Locate the cell with the specified text and output its [X, Y] center coordinate. 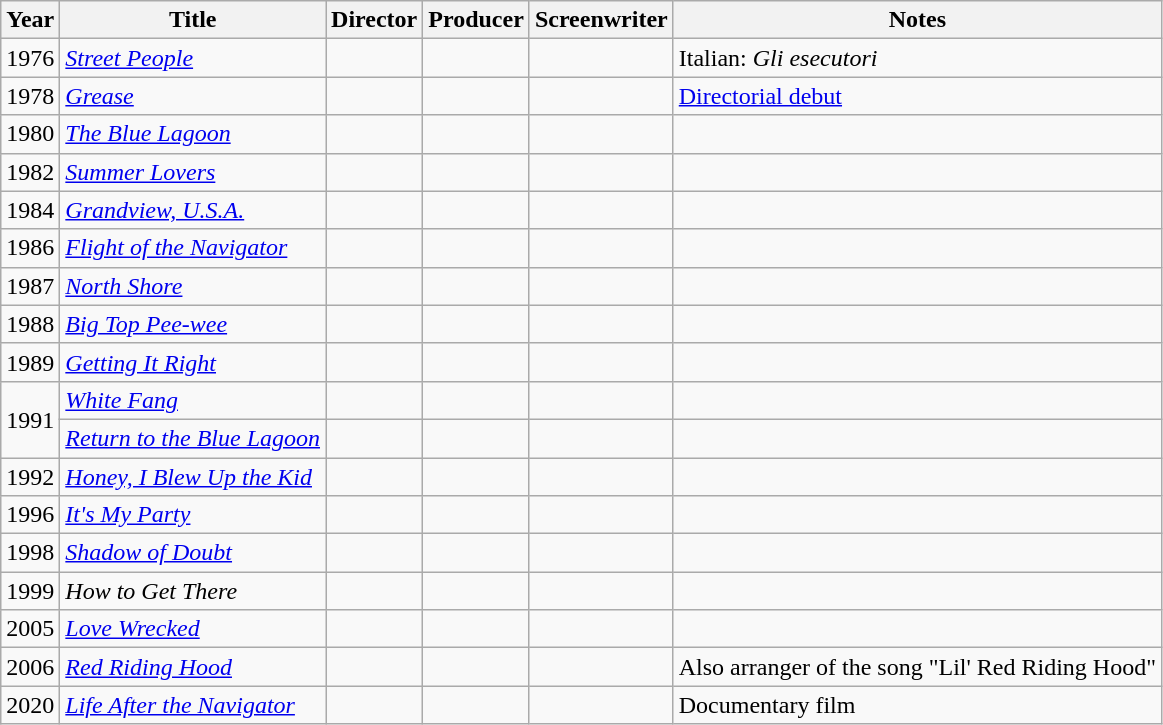
1992 [30, 477]
Flight of the Navigator [193, 248]
1999 [30, 591]
1987 [30, 286]
1984 [30, 210]
2006 [30, 667]
Big Top Pee-wee [193, 324]
It's My Party [193, 515]
Title [193, 20]
How to Get There [193, 591]
Return to the Blue Lagoon [193, 438]
1976 [30, 58]
Notes [917, 20]
Director [374, 20]
Love Wrecked [193, 629]
1989 [30, 362]
Documentary film [917, 705]
Street People [193, 58]
Life After the Navigator [193, 705]
Also arranger of the song "Lil' Red Riding Hood" [917, 667]
Summer Lovers [193, 172]
Shadow of Doubt [193, 553]
The Blue Lagoon [193, 134]
Red Riding Hood [193, 667]
1991 [30, 419]
Year [30, 20]
White Fang [193, 400]
2020 [30, 705]
1998 [30, 553]
Producer [476, 20]
Italian: Gli esecutori [917, 58]
Honey, I Blew Up the Kid [193, 477]
North Shore [193, 286]
Getting It Right [193, 362]
Screenwriter [601, 20]
2005 [30, 629]
Directorial debut [917, 96]
1996 [30, 515]
Grease [193, 96]
1982 [30, 172]
1988 [30, 324]
1980 [30, 134]
Grandview, U.S.A. [193, 210]
1978 [30, 96]
1986 [30, 248]
